Pinpoint the cell where the given text exists, returning its [X, Y] midpoint coordinate. 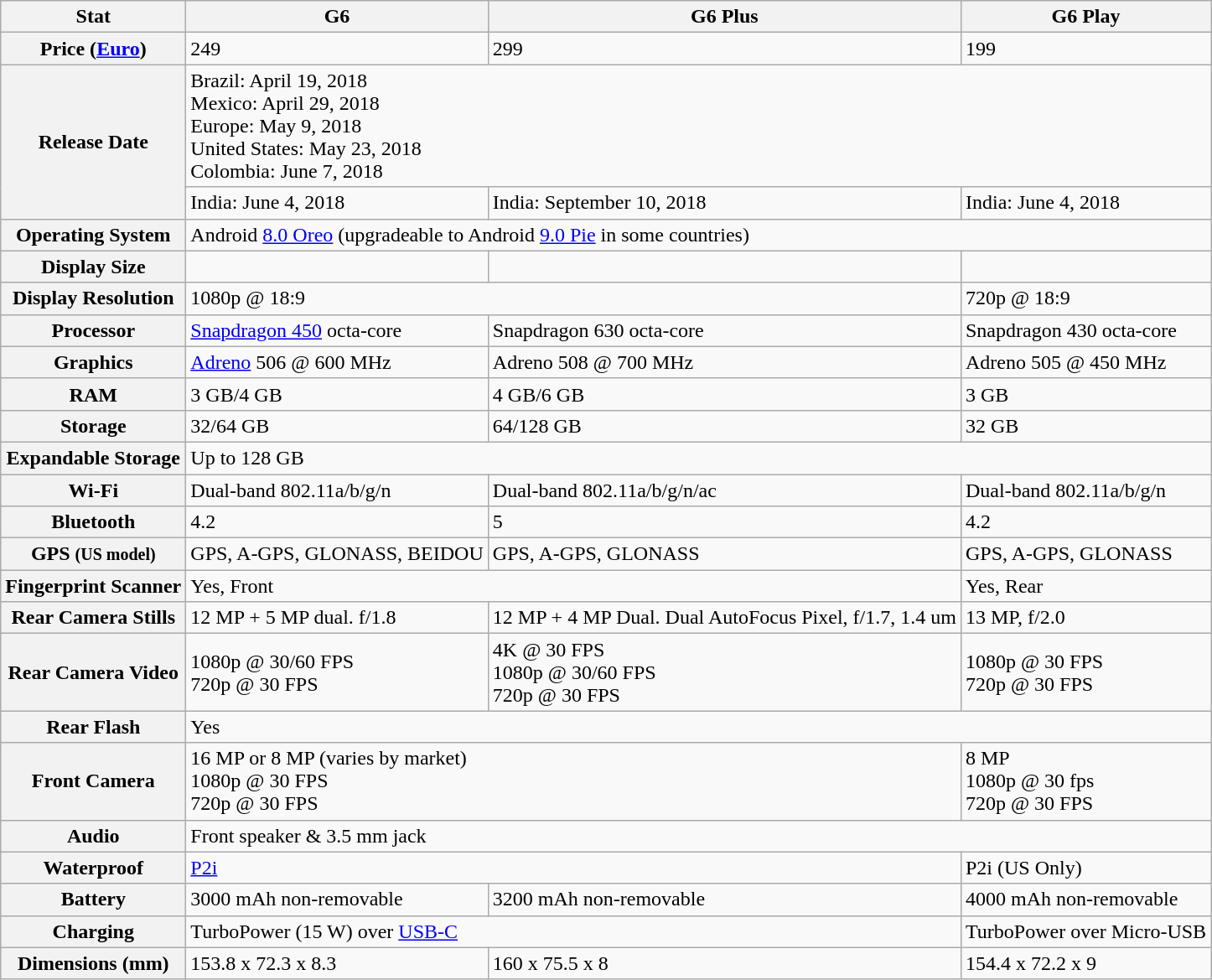
3 GB/4 GB [337, 394]
G6 [337, 17]
TurboPower (15 W) over USB-C [573, 931]
1080p @ 30/60 FPS720p @ 30 FPS [337, 672]
Snapdragon 430 octa-core [1085, 330]
TurboPower over Micro-USB [1085, 931]
Release Date [94, 142]
Yes, Front [573, 586]
3000 mAh non-removable [337, 900]
153.8 x 72.3 x 8.3 [337, 963]
154.4 x 72.2 x 9 [1085, 963]
Processor [94, 330]
Display Resolution [94, 298]
32/64 GB [337, 426]
299 [724, 49]
Front speaker & 3.5 mm jack [699, 836]
RAM [94, 394]
8 MP1080p @ 30 fps720p @ 30 FPS [1085, 781]
Yes, Rear [1085, 586]
4 GB/6 GB [724, 394]
12 MP + 4 MP Dual. Dual AutoFocus Pixel, f/1.7, 1.4 um [724, 618]
G6 Play [1085, 17]
Display Size [94, 267]
Dual-band 802.11a/b/g/n/ac [724, 490]
160 x 75.5 x 8 [724, 963]
720p @ 18:9 [1085, 298]
249 [337, 49]
Brazil: April 19, 2018Mexico: April 29, 2018Europe: May 9, 2018United States: May 23, 2018Colombia: June 7, 2018 [699, 126]
Up to 128 GB [699, 458]
Operating System [94, 235]
1080p @ 18:9 [573, 298]
Rear Camera Stills [94, 618]
64/128 GB [724, 426]
Rear Flash [94, 727]
Yes [699, 727]
32 GB [1085, 426]
4K @ 30 FPS1080p @ 30/60 FPS720p @ 30 FPS [724, 672]
Stat [94, 17]
GPS, A-GPS, GLONASS, BEIDOU [337, 554]
P2i (US Only) [1085, 868]
4000 mAh non-removable [1085, 900]
12 MP + 5 MP dual. f/1.8 [337, 618]
Charging [94, 931]
Bluetooth [94, 522]
Storage [94, 426]
Snapdragon 450 octa-core [337, 330]
India: September 10, 2018 [724, 203]
13 MP, f/2.0 [1085, 618]
Adreno 508 @ 700 MHz [724, 362]
Waterproof [94, 868]
Adreno 505 @ 450 MHz [1085, 362]
Adreno 506 @ 600 MHz [337, 362]
G6 Plus [724, 17]
16 MP or 8 MP (varies by market)1080p @ 30 FPS720p @ 30 FPS [573, 781]
Wi-Fi [94, 490]
3 GB [1085, 394]
199 [1085, 49]
Graphics [94, 362]
Audio [94, 836]
3200 mAh non-removable [724, 900]
Snapdragon 630 octa-core [724, 330]
GPS (US model) [94, 554]
Fingerprint Scanner [94, 586]
Battery [94, 900]
P2i [573, 868]
Rear Camera Video [94, 672]
5 [724, 522]
1080p @ 30 FPS720p @ 30 FPS [1085, 672]
Front Camera [94, 781]
Price (Euro) [94, 49]
Expandable Storage [94, 458]
Android 8.0 Oreo (upgradeable to Android 9.0 Pie in some countries) [699, 235]
Dimensions (mm) [94, 963]
